Detect which cell encompasses the target text, then output its [X, Y] center coordinate. 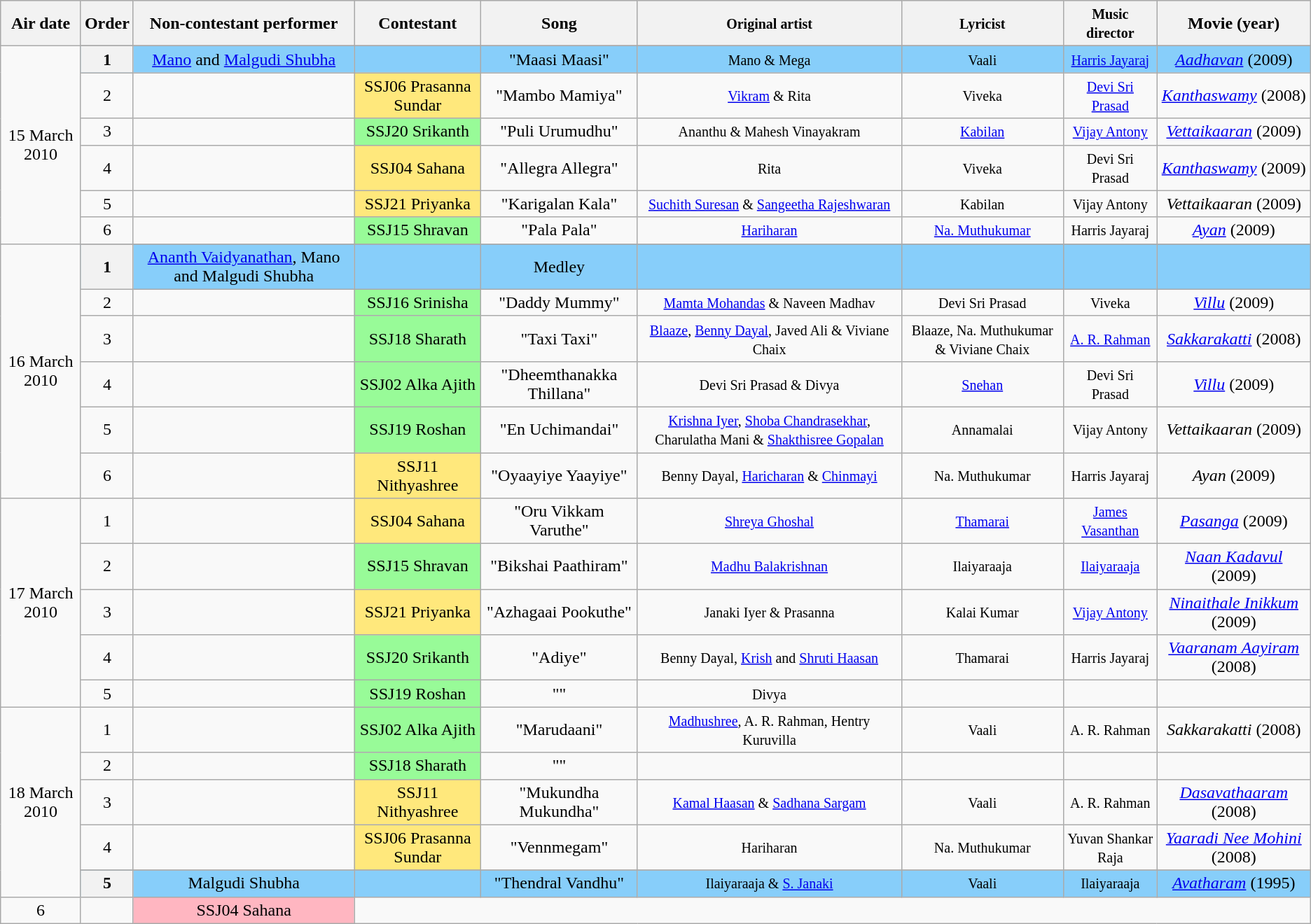
"Vennmegam" [559, 847]
"Thendral Vandhu" [559, 883]
Annamalai [982, 430]
Divya [769, 694]
Pasanga (2009) [1234, 521]
Suchith Suresan & Sangeetha Rajeshwaran [769, 204]
Yaaradi Nee Mohini (2008) [1234, 847]
Mano and Malgudi Shubha [244, 59]
Mamta Mohandas & Naveen Madhav [769, 302]
"Azhagaai Pookuthe" [559, 612]
Rita [769, 168]
"Maasi Maasi" [559, 59]
Janaki Iyer & Prasanna [769, 612]
15 March 2010 [41, 145]
Vaaranam Aayiram (2008) [1234, 658]
Yuvan Shankar Raja [1110, 847]
Shreya Ghoshal [769, 521]
"En Uchimandai" [559, 430]
"Puli Urumudhu" [559, 132]
Snehan [982, 384]
"Oru Vikkam Varuthe" [559, 521]
"Allegra Allegra" [559, 168]
Music director [1110, 24]
18 March 2010 [41, 802]
17 March 2010 [41, 603]
Ilaiyaraaja & S. Janaki [769, 883]
Mano & Mega [769, 59]
"Taxi Taxi" [559, 339]
"Dheemthanakka Thillana" [559, 384]
Krishna Iyer, Shoba Chandrasekhar, Charulatha Mani & Shakthisree Gopalan [769, 430]
Dasavathaaram (2008) [1234, 802]
SSJ16 Srinisha [417, 302]
Kanthaswamy (2009) [1234, 168]
Movie (year) [1234, 24]
"Karigalan Kala" [559, 204]
"Daddy Mummy" [559, 302]
Contestant [417, 24]
Avatharam (1995) [1234, 883]
"Adiye" [559, 658]
Devi Sri Prasad & Divya [769, 384]
Madhushree, A. R. Rahman, Hentry Kuruvilla [769, 729]
Medley [559, 266]
Song [559, 24]
"Mambo Mamiya" [559, 95]
"Oyaayiye Yaayiye" [559, 475]
Vikram & Rita [769, 95]
Malgudi Shubha [244, 883]
Benny Dayal, Haricharan & Chinmayi [769, 475]
Air date [41, 24]
James Vasanthan [1110, 521]
Kalai Kumar [982, 612]
Ninaithale Inikkum (2009) [1234, 612]
Non-contestant performer [244, 24]
Madhu Balakrishnan [769, 567]
Kamal Haasan & Sadhana Sargam [769, 802]
"Mukundha Mukundha" [559, 802]
Blaaze, Benny Dayal, Javed Ali & Viviane Chaix [769, 339]
Ananthu & Mahesh Vinayakram [769, 132]
"Pala Pala" [559, 230]
"Bikshai Paathiram" [559, 567]
Ananth Vaidyanathan, Mano and Malgudi Shubha [244, 266]
Blaaze, Na. Muthukumar & Viviane Chaix [982, 339]
16 March 2010 [41, 371]
Aadhavan (2009) [1234, 59]
Benny Dayal, Krish and Shruti Haasan [769, 658]
"Marudaani" [559, 729]
Order [106, 24]
Kanthaswamy (2008) [1234, 95]
Original artist [769, 24]
Lyricist [982, 24]
Naan Kadavul (2009) [1234, 567]
